From the cell containing the given text, extract its center point as [x, y] coordinate. 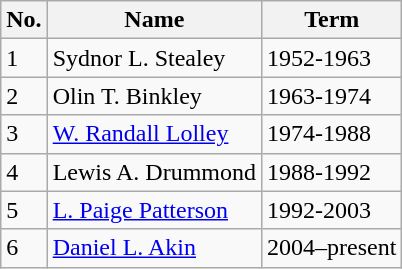
5 [24, 210]
1963-1974 [332, 96]
Lewis A. Drummond [154, 172]
6 [24, 248]
L. Paige Patterson [154, 210]
W. Randall Lolley [154, 134]
2004–present [332, 248]
4 [24, 172]
No. [24, 20]
Olin T. Binkley [154, 96]
1952-1963 [332, 58]
1992-2003 [332, 210]
Daniel L. Akin [154, 248]
1 [24, 58]
3 [24, 134]
1974-1988 [332, 134]
Sydnor L. Stealey [154, 58]
Name [154, 20]
1988-1992 [332, 172]
Term [332, 20]
2 [24, 96]
